Locate the cell with the specified text and output its (X, Y) center coordinate. 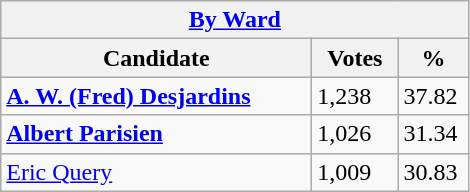
1,026 (355, 134)
Candidate (156, 58)
By Ward (235, 20)
30.83 (434, 172)
% (434, 58)
1,009 (355, 172)
A. W. (Fred) Desjardins (156, 96)
Votes (355, 58)
1,238 (355, 96)
37.82 (434, 96)
Eric Query (156, 172)
Albert Parisien (156, 134)
31.34 (434, 134)
